Detect which cell encompasses the target text, then output its [x, y] center coordinate. 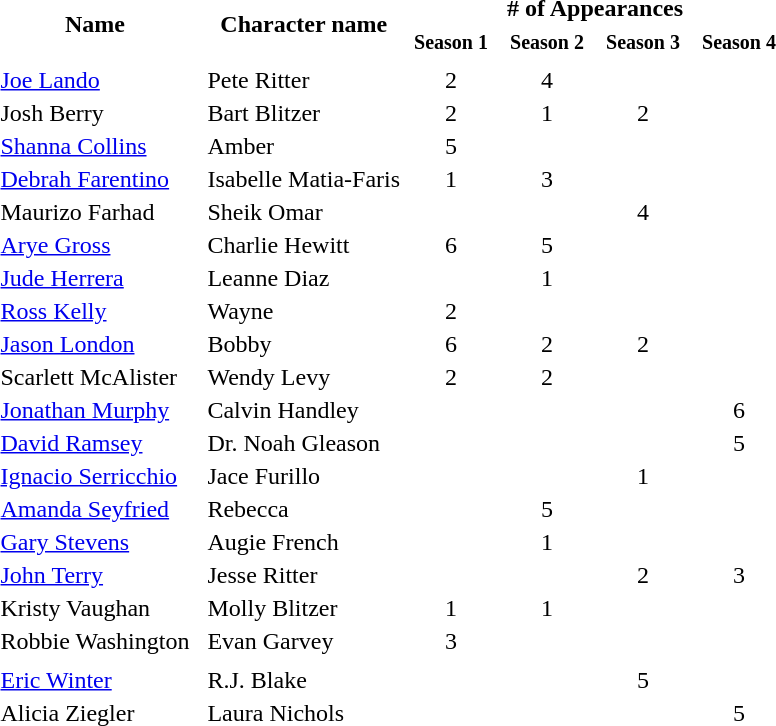
Isabelle Matia-Faris [304, 179]
Leanne Diaz [304, 278]
Season 1 [452, 41]
Bart Blitzer [304, 113]
Wayne [304, 311]
Bobby [304, 344]
Charlie Hewitt [304, 245]
Jace Furillo [304, 476]
Evan Garvey [304, 641]
Jesse Ritter [304, 575]
Pete Ritter [304, 80]
Season 3 [644, 41]
Wendy Levy [304, 377]
Molly Blitzer [304, 608]
Augie French [304, 542]
R.J. Blake [304, 680]
Rebecca [304, 509]
Dr. Noah Gleason [304, 443]
Calvin Handley [304, 410]
Season 2 [548, 41]
Sheik Omar [304, 212]
Amber [304, 146]
